Return (X, Y) of the center of cell containing provided text 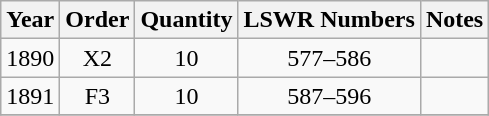
Notes (454, 20)
1891 (30, 96)
587–596 (329, 96)
1890 (30, 58)
LSWR Numbers (329, 20)
F3 (98, 96)
Order (98, 20)
Quantity (186, 20)
Year (30, 20)
X2 (98, 58)
577–586 (329, 58)
